Detect which cell encompasses the target text, then output its [X, Y] center coordinate. 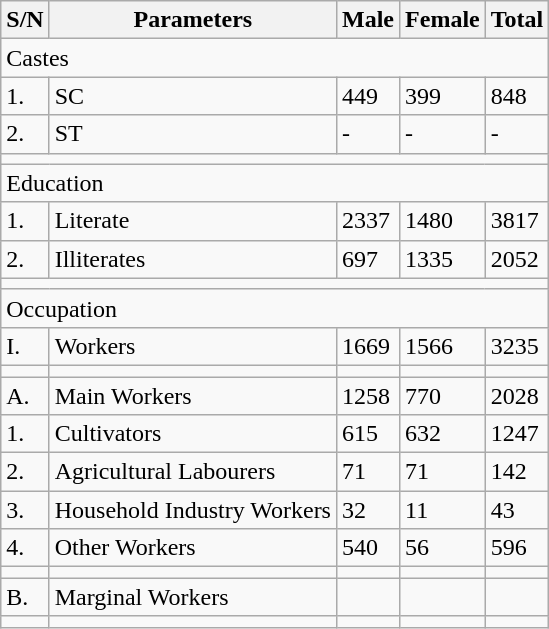
Illiterates [192, 259]
32 [368, 510]
2337 [368, 221]
2028 [517, 395]
540 [368, 548]
11 [443, 510]
Other Workers [192, 548]
Education [275, 183]
Total [517, 20]
596 [517, 548]
449 [368, 96]
I. [25, 346]
1480 [443, 221]
142 [517, 472]
848 [517, 96]
ST [192, 134]
Household Industry Workers [192, 510]
2052 [517, 259]
697 [368, 259]
1566 [443, 346]
615 [368, 434]
Castes [275, 58]
770 [443, 395]
4. [25, 548]
Workers [192, 346]
Parameters [192, 20]
Cultivators [192, 434]
Marginal Workers [192, 597]
56 [443, 548]
43 [517, 510]
Agricultural Labourers [192, 472]
3. [25, 510]
1335 [443, 259]
1258 [368, 395]
1669 [368, 346]
Literate [192, 221]
S/N [25, 20]
Female [443, 20]
3817 [517, 221]
Occupation [275, 308]
A. [25, 395]
B. [25, 597]
3235 [517, 346]
399 [443, 96]
SC [192, 96]
632 [443, 434]
1247 [517, 434]
Male [368, 20]
Main Workers [192, 395]
